Detect which cell encompasses the target text, then output its (x, y) center coordinate. 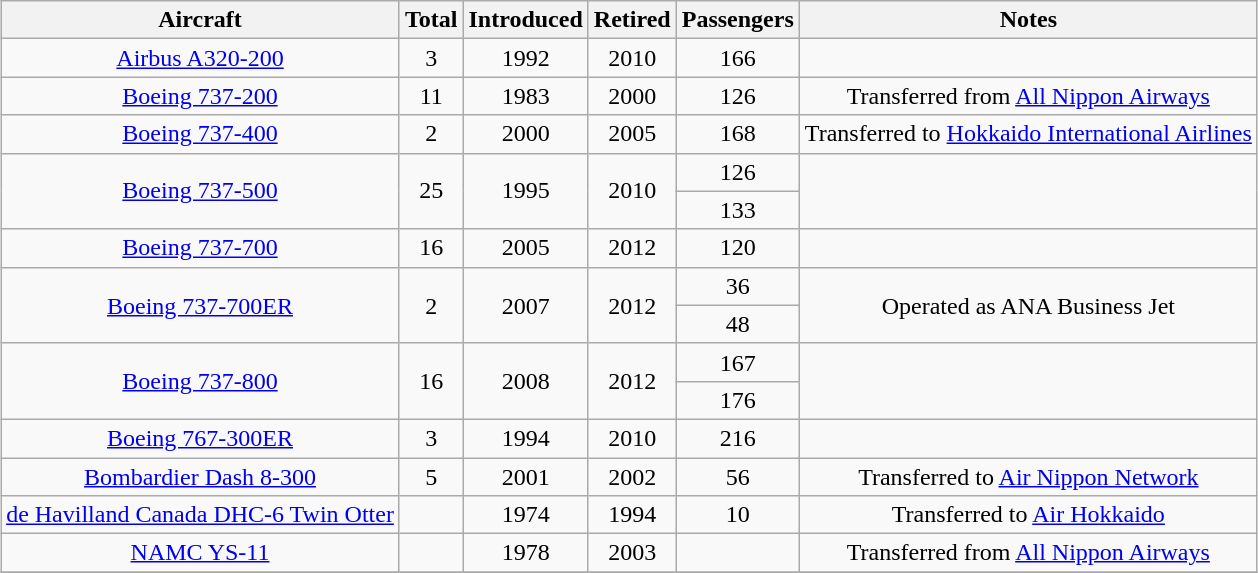
Boeing 767-300ER (200, 438)
Boeing 737-500 (200, 191)
Passengers (738, 20)
56 (738, 477)
Boeing 737-400 (200, 134)
1983 (526, 96)
Transferred to Hokkaido International Airlines (1028, 134)
2003 (632, 553)
Operated as ANA Business Jet (1028, 305)
Retired (632, 20)
25 (431, 191)
168 (738, 134)
Boeing 737-700ER (200, 305)
176 (738, 400)
1978 (526, 553)
Bombardier Dash 8-300 (200, 477)
Boeing 737-700 (200, 248)
2001 (526, 477)
Boeing 737-800 (200, 381)
Airbus A320-200 (200, 58)
5 (431, 477)
Total (431, 20)
Introduced (526, 20)
216 (738, 438)
1974 (526, 515)
1995 (526, 191)
167 (738, 362)
120 (738, 248)
Boeing 737-200 (200, 96)
Aircraft (200, 20)
36 (738, 286)
Notes (1028, 20)
2002 (632, 477)
1992 (526, 58)
NAMC YS-11 (200, 553)
10 (738, 515)
Transferred to Air Hokkaido (1028, 515)
2007 (526, 305)
Transferred to Air Nippon Network (1028, 477)
2008 (526, 381)
133 (738, 210)
de Havilland Canada DHC-6 Twin Otter (200, 515)
11 (431, 96)
166 (738, 58)
48 (738, 324)
